Return (x, y) of the center of cell containing provided text 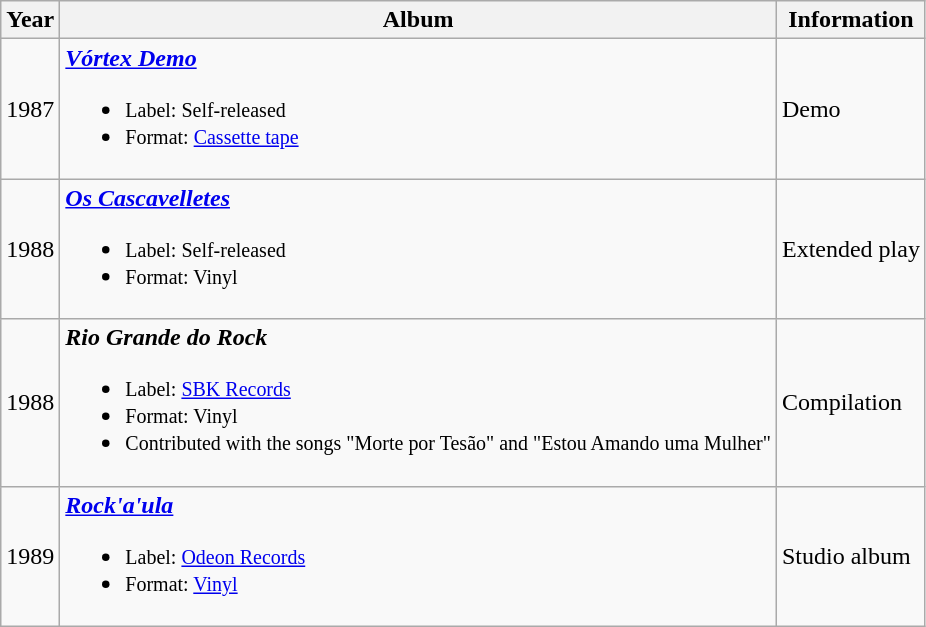
1989 (30, 556)
Os CascavelletesLabel: Self-releasedFormat: Vinyl (418, 249)
Year (30, 20)
Rock'a'ulaLabel: Odeon RecordsFormat: Vinyl (418, 556)
Vórtex DemoLabel: Self-releasedFormat: Cassette tape (418, 109)
Studio album (850, 556)
Album (418, 20)
Information (850, 20)
Demo (850, 109)
1987 (30, 109)
Rio Grande do RockLabel: SBK RecordsFormat: VinylContributed with the songs "Morte por Tesão" and "Estou Amando uma Mulher" (418, 402)
Compilation (850, 402)
Extended play (850, 249)
